Pinpoint the cell where the given text exists, returning its (x, y) midpoint coordinate. 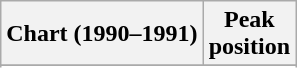
Chart (1990–1991) (102, 34)
Peakposition (249, 34)
